Pinpoint the cell where the given text exists, returning its [x, y] midpoint coordinate. 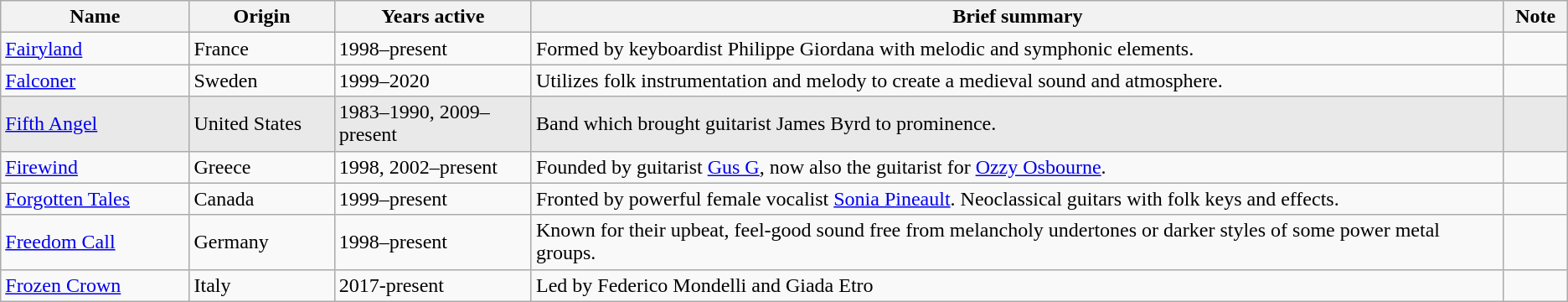
Founded by guitarist Gus G, now also the guitarist for Ozzy Osbourne. [1017, 167]
Falconer [95, 81]
Freedom Call [95, 242]
Led by Federico Mondelli and Giada Etro [1017, 285]
2017-present [432, 285]
Name [95, 17]
Firewind [95, 167]
1998, 2002–present [432, 167]
Germany [261, 242]
Canada [261, 199]
1999–present [432, 199]
Italy [261, 285]
Sweden [261, 81]
Known for their upbeat, feel-good sound free from melancholy undertones or darker styles of some power metal groups. [1017, 242]
1983–1990, 2009–present [432, 124]
1999–2020 [432, 81]
Origin [261, 17]
Brief summary [1017, 17]
United States [261, 124]
Fronted by powerful female vocalist Sonia Pineault. Neoclassical guitars with folk keys and effects. [1017, 199]
Forgotten Tales [95, 199]
Formed by keyboardist Philippe Giordana with melodic and symphonic elements. [1017, 49]
Note [1535, 17]
Utilizes folk instrumentation and melody to create a medieval sound and atmosphere. [1017, 81]
Fifth Angel [95, 124]
Band which brought guitarist James Byrd to prominence. [1017, 124]
Years active [432, 17]
Greece [261, 167]
Frozen Crown [95, 285]
Fairyland [95, 49]
France [261, 49]
